Determine the [x, y] coordinate at the center of the cell enclosing the given text.  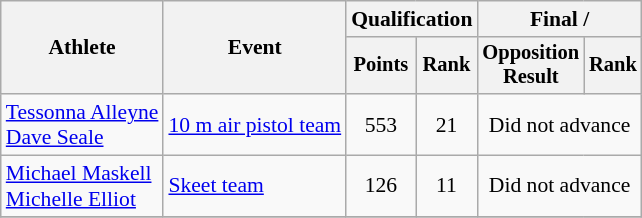
Skeet team [254, 186]
OppositionResult [530, 66]
126 [380, 186]
Final / [559, 19]
11 [447, 186]
Athlete [82, 48]
Tessonna AlleyneDave Seale [82, 124]
553 [380, 124]
10 m air pistol team [254, 124]
Qualification [412, 19]
21 [447, 124]
Points [380, 66]
Michael MaskellMichelle Elliot [82, 186]
Event [254, 48]
